Output the [x, y] coordinate of the center of the cell containing the given text.  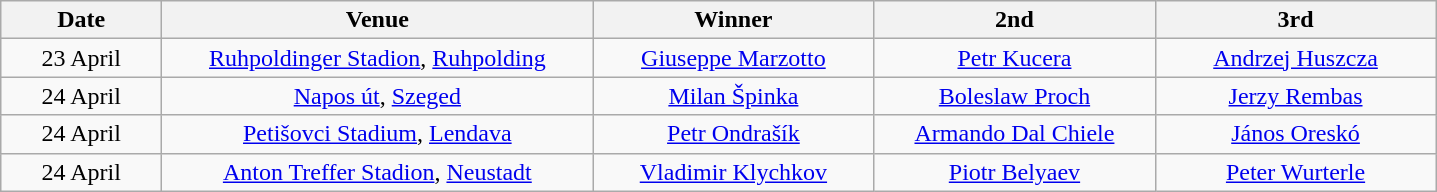
3rd [1296, 20]
Piotr Belyaev [1014, 172]
Petišovci Stadium, Lendava [378, 134]
2nd [1014, 20]
Date [82, 20]
János Oreskó [1296, 134]
Boleslaw Proch [1014, 96]
Giuseppe Marzotto [734, 58]
Jerzy Rembas [1296, 96]
Vladimir Klychkov [734, 172]
Napos út, Szeged [378, 96]
Venue [378, 20]
Anton Treffer Stadion, Neustadt [378, 172]
Winner [734, 20]
Andrzej Huszcza [1296, 58]
Peter Wurterle [1296, 172]
Milan Špinka [734, 96]
Petr Kucera [1014, 58]
23 April [82, 58]
Armando Dal Chiele [1014, 134]
Petr Ondrašík [734, 134]
Ruhpoldinger Stadion, Ruhpolding [378, 58]
